Find where the given text appears and provide that cell's center as [X, Y] coordinate. 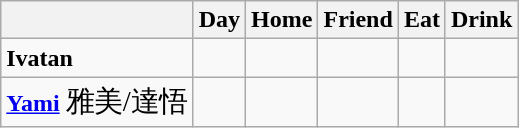
Ivatan [97, 58]
Eat [422, 20]
Drink [481, 20]
Home [282, 20]
Day [219, 20]
Yami 雅美/達悟 [97, 102]
Friend [358, 20]
